Scan for the cell matching the given text and deliver its [x, y] coordinate at center. 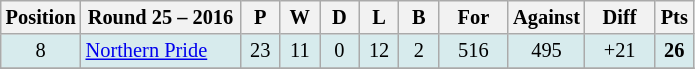
W [300, 17]
Diff [620, 17]
516 [474, 51]
495 [546, 51]
12 [379, 51]
L [379, 17]
2 [419, 51]
Position [41, 17]
23 [260, 51]
11 [300, 51]
P [260, 17]
Against [546, 17]
0 [340, 51]
+21 [620, 51]
For [474, 17]
B [419, 17]
D [340, 17]
26 [674, 51]
Northern Pride [161, 51]
8 [41, 51]
Pts [674, 17]
Round 25 – 2016 [161, 17]
